Determine the [x, y] coordinate at the center of the cell enclosing the given text.  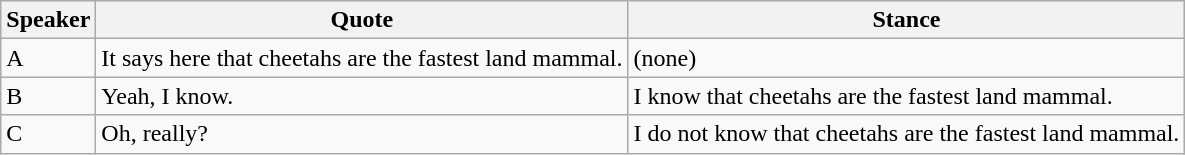
Oh, really? [362, 134]
B [48, 96]
Yeah, I know. [362, 96]
C [48, 134]
Quote [362, 20]
Speaker [48, 20]
(none) [906, 58]
It says here that cheetahs are the fastest land mammal. [362, 58]
I do not know that cheetahs are the fastest land mammal. [906, 134]
Stance [906, 20]
A [48, 58]
I know that cheetahs are the fastest land mammal. [906, 96]
